Search for the cell housing the specified text and yield its [x, y] center coordinate. 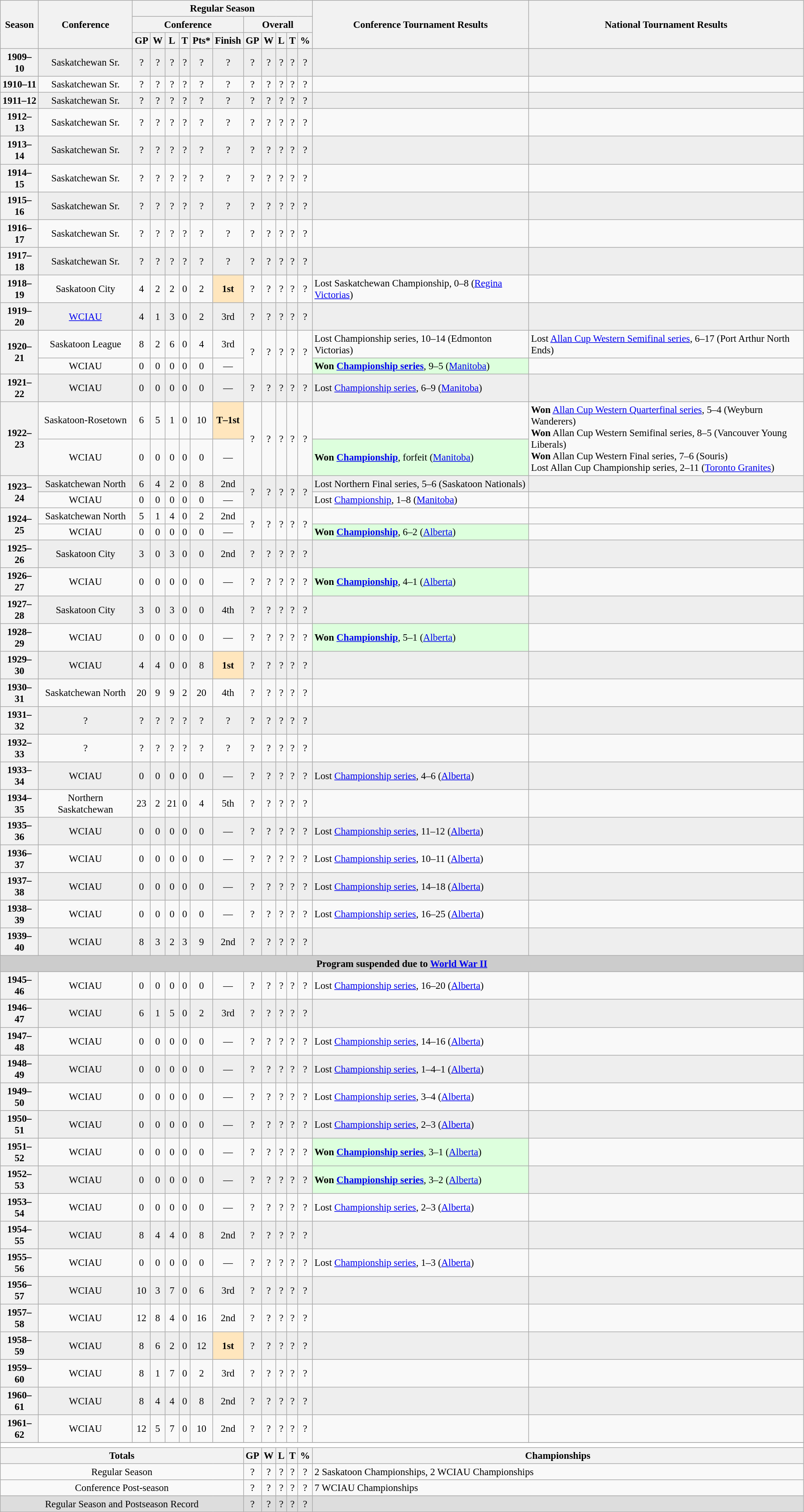
1923–24 [20, 492]
1939–40 [20, 942]
Lost Championship, 1–8 (Manitoba) [420, 500]
Lost Championship series, 16–25 (Alberta) [420, 914]
1937–38 [20, 887]
Won Championship, 5–1 (Alberta) [420, 637]
1945–46 [20, 985]
1917–18 [20, 261]
Lost Saskatchewan Championship, 0–8 (Regina Victorias) [420, 289]
1956–57 [20, 1291]
Finish [228, 41]
1926–27 [20, 582]
1936–37 [20, 859]
Lost Championship series, 14–18 (Alberta) [420, 887]
1914–15 [20, 178]
1924–25 [20, 524]
1910–11 [20, 84]
1913–14 [20, 150]
Lost Championship series, 3–4 (Alberta) [420, 1097]
Northern Saskatchewan [86, 804]
1921–22 [20, 388]
21 [172, 804]
1925–26 [20, 554]
Won Championship series, 9–5 (Manitoba) [420, 366]
Conference Tournament Results [420, 25]
Totals [122, 1455]
Lost Northern Final series, 5–6 (Saskatoon Nationals) [420, 484]
1930–31 [20, 693]
Won Championship series, 3–1 (Alberta) [420, 1152]
1946–47 [20, 1014]
Won Championship, 6–2 (Alberta) [420, 532]
Won Championship series, 3–2 (Alberta) [420, 1180]
1952–53 [20, 1180]
Lost Championship series, 16–20 (Alberta) [420, 985]
1955–56 [20, 1262]
Season [20, 25]
1957–58 [20, 1318]
1920–21 [20, 352]
Program suspended due to World War II [402, 964]
Lost Championship series, 4–6 (Alberta) [420, 776]
Lost Allan Cup Western Semifinal series, 6–17 (Port Arthur North Ends) [666, 344]
Saskatoon-Rosetown [86, 420]
1958–59 [20, 1346]
Won Championship, 4–1 (Alberta) [420, 582]
1935–36 [20, 831]
1934–35 [20, 804]
Pts* [201, 41]
1916–17 [20, 233]
National Tournament Results [666, 25]
Lost Championship series, 10–11 (Alberta) [420, 859]
1933–34 [20, 776]
Lost Championship series, 1–3 (Alberta) [420, 1262]
1951–52 [20, 1152]
7 WCIAU Championships [558, 1488]
1950–51 [20, 1124]
1927–28 [20, 610]
1929–30 [20, 665]
23 [142, 804]
1909–10 [20, 63]
1960–61 [20, 1401]
1919–20 [20, 316]
Saskatoon League [86, 344]
Lost Championship series, 6–9 (Manitoba) [420, 388]
2 Saskatoon Championships, 2 WCIAU Championships [558, 1472]
1922–23 [20, 439]
1959–60 [20, 1374]
1931–32 [20, 720]
1948–49 [20, 1069]
Lost Championship series, 11–12 (Alberta) [420, 831]
1938–39 [20, 914]
1915–16 [20, 206]
Won Championship, forfeit (Manitoba) [420, 457]
Regular Season and Postseason Record [122, 1504]
1949–50 [20, 1097]
1953–54 [20, 1208]
1954–55 [20, 1235]
Lost Championship series, 14–16 (Alberta) [420, 1041]
1947–48 [20, 1041]
1918–19 [20, 289]
Lost Championship series, 1–4–1 (Alberta) [420, 1069]
Overall [278, 25]
Lost Championship series, 10–14 (Edmonton Victorias) [420, 344]
16 [201, 1318]
1911–12 [20, 101]
1912–13 [20, 123]
Championships [558, 1455]
5th [228, 804]
T–1st [228, 420]
1961–62 [20, 1429]
Conference Post-season [122, 1488]
1932–33 [20, 748]
1928–29 [20, 637]
